Pinpoint the cell where the given text exists, returning its [X, Y] midpoint coordinate. 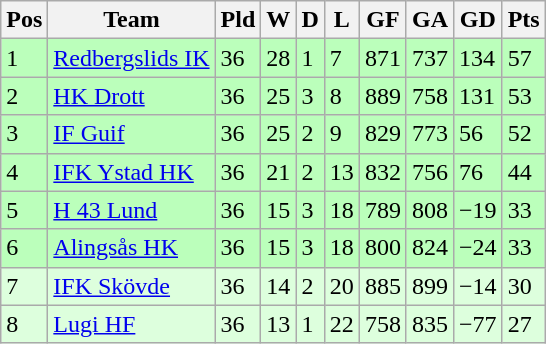
21 [278, 172]
889 [382, 96]
22 [342, 324]
H 43 Lund [132, 210]
9 [342, 134]
44 [524, 172]
5 [24, 210]
52 [524, 134]
−24 [478, 248]
Pld [238, 20]
885 [382, 286]
773 [430, 134]
−14 [478, 286]
30 [524, 286]
76 [478, 172]
−77 [478, 324]
IFK Ystad HK [132, 172]
4 [24, 172]
737 [430, 58]
871 [382, 58]
56 [478, 134]
20 [342, 286]
−19 [478, 210]
W [278, 20]
Team [132, 20]
134 [478, 58]
Alingsås HK [132, 248]
6 [24, 248]
824 [430, 248]
789 [382, 210]
14 [278, 286]
IFK Skövde [132, 286]
756 [430, 172]
L [342, 20]
GF [382, 20]
HK Drott [132, 96]
IF Guif [132, 134]
808 [430, 210]
829 [382, 134]
Lugi HF [132, 324]
131 [478, 96]
53 [524, 96]
899 [430, 286]
28 [278, 58]
D [310, 20]
800 [382, 248]
57 [524, 58]
Redbergslids IK [132, 58]
832 [382, 172]
27 [524, 324]
835 [430, 324]
Pos [24, 20]
GA [430, 20]
GD [478, 20]
Pts [524, 20]
